Extract the [X, Y] coordinate from the center of the cell holding the provided text.  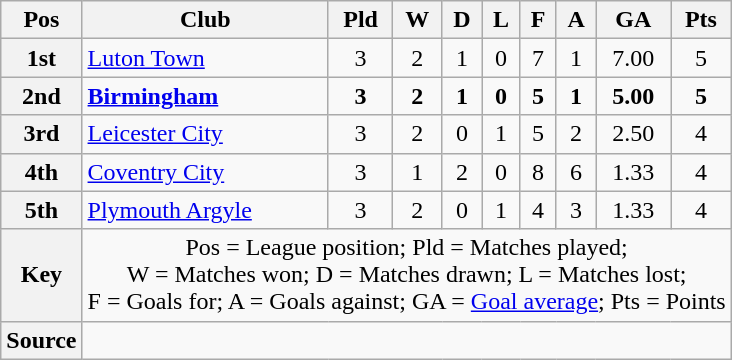
4th [42, 172]
A [576, 20]
Pld [360, 20]
2.50 [634, 134]
W [418, 20]
Club [205, 20]
Coventry City [205, 172]
GA [634, 20]
Plymouth Argyle [205, 210]
7.00 [634, 58]
6 [576, 172]
1st [42, 58]
Leicester City [205, 134]
D [462, 20]
Birmingham [205, 96]
L [501, 20]
7 [538, 58]
F [538, 20]
Luton Town [205, 58]
2nd [42, 96]
5th [42, 210]
Key [42, 275]
8 [538, 172]
3rd [42, 134]
Pos [42, 20]
Source [42, 340]
Pts [702, 20]
5.00 [634, 96]
